Find where the given text appears and provide that cell's center as [x, y] coordinate. 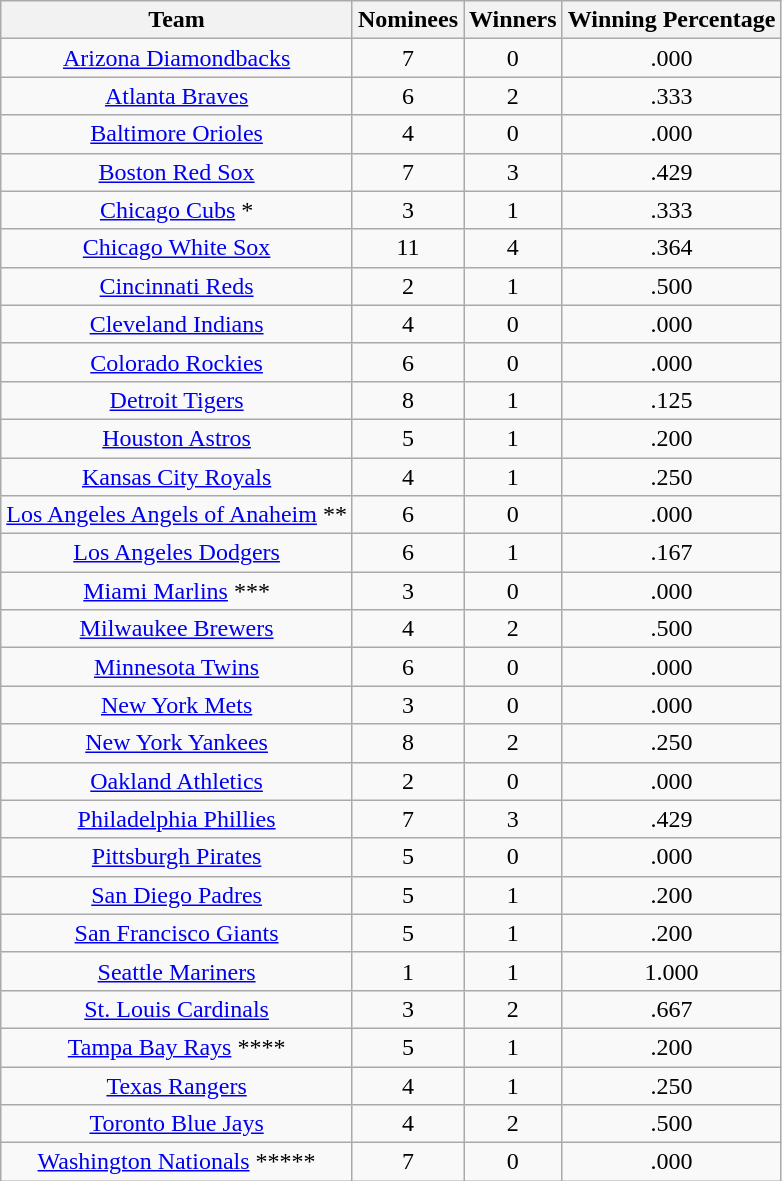
Tampa Bay Rays **** [177, 1047]
San Francisco Giants [177, 933]
.167 [672, 553]
San Diego Padres [177, 895]
Minnesota Twins [177, 667]
Houston Astros [177, 438]
Boston Red Sox [177, 172]
.364 [672, 248]
Chicago Cubs * [177, 210]
1.000 [672, 971]
Los Angeles Angels of Anaheim ** [177, 515]
.667 [672, 1009]
Toronto Blue Jays [177, 1124]
Cleveland Indians [177, 324]
Team [177, 20]
New York Yankees [177, 743]
Winning Percentage [672, 20]
St. Louis Cardinals [177, 1009]
Washington Nationals ***** [177, 1162]
Detroit Tigers [177, 400]
Oakland Athletics [177, 781]
Chicago White Sox [177, 248]
Pittsburgh Pirates [177, 857]
Milwaukee Brewers [177, 629]
.125 [672, 400]
Miami Marlins *** [177, 591]
Cincinnati Reds [177, 286]
Los Angeles Dodgers [177, 553]
Atlanta Braves [177, 96]
Winners [514, 20]
Kansas City Royals [177, 477]
Philadelphia Phillies [177, 819]
Colorado Rockies [177, 362]
Baltimore Orioles [177, 134]
11 [408, 248]
Arizona Diamondbacks [177, 58]
New York Mets [177, 705]
Nominees [408, 20]
Seattle Mariners [177, 971]
Texas Rangers [177, 1085]
